Return the [X, Y] coordinate for the center point of the cell that contains the specified text.  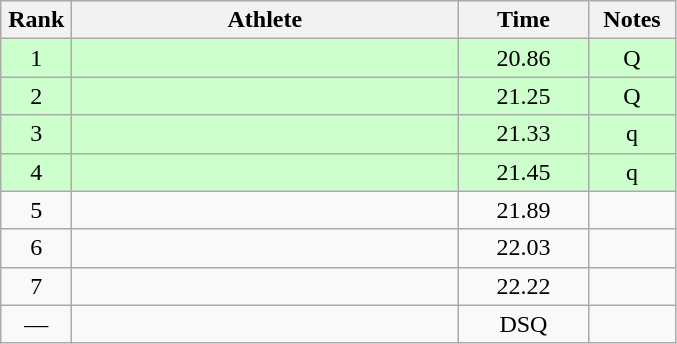
Rank [36, 20]
21.33 [524, 134]
22.03 [524, 248]
7 [36, 286]
21.25 [524, 96]
1 [36, 58]
21.89 [524, 210]
22.22 [524, 286]
Athlete [265, 20]
4 [36, 172]
5 [36, 210]
Time [524, 20]
20.86 [524, 58]
21.45 [524, 172]
Notes [632, 20]
3 [36, 134]
6 [36, 248]
DSQ [524, 324]
2 [36, 96]
— [36, 324]
